Identify which cell holds the provided text, then report its (X, Y) central coordinate. 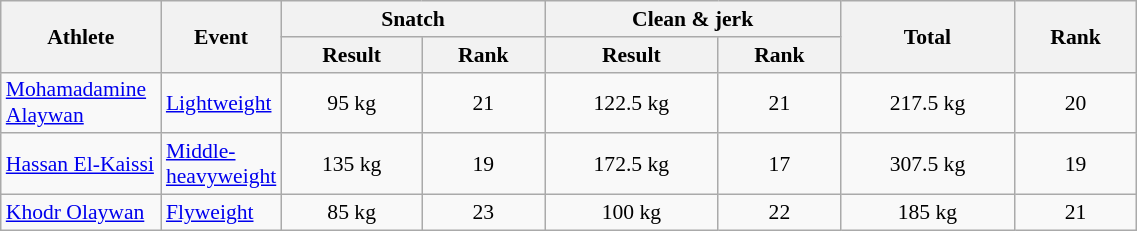
217.5 kg (928, 102)
172.5 kg (632, 164)
23 (484, 213)
85 kg (352, 213)
22 (780, 213)
Athlete (81, 36)
185 kg (928, 213)
135 kg (352, 164)
Total (928, 36)
Snatch (412, 19)
95 kg (352, 102)
Clean & jerk (693, 19)
20 (1076, 102)
Hassan El-Kaissi (81, 164)
Flyweight (221, 213)
Khodr Olaywan (81, 213)
Middle-heavyweight (221, 164)
122.5 kg (632, 102)
307.5 kg (928, 164)
100 kg (632, 213)
Mohamadamine Alaywan (81, 102)
Lightweight (221, 102)
17 (780, 164)
Event (221, 36)
